Scan for the cell matching the given text and deliver its [x, y] coordinate at center. 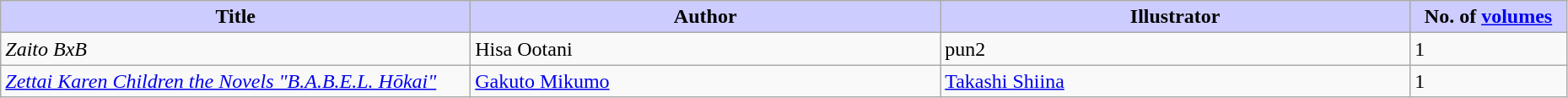
Takashi Shiina [1176, 81]
pun2 [1176, 49]
No. of volumes [1489, 17]
Illustrator [1176, 17]
Zaito BxB [236, 49]
Title [236, 17]
Hisa Ootani [705, 49]
Author [705, 17]
Zettai Karen Children the Novels "B.A.B.E.L. Hōkai" [236, 81]
Gakuto Mikumo [705, 81]
